Search for the cell housing the specified text and yield its [X, Y] center coordinate. 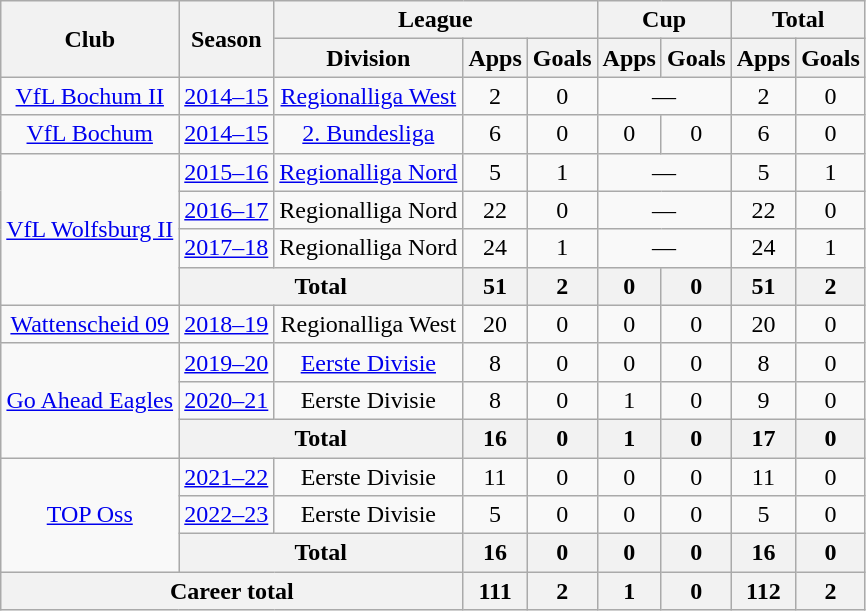
9 [763, 400]
17 [763, 438]
VfL Wolfsburg II [90, 229]
2018–19 [226, 324]
111 [495, 591]
2020–21 [226, 400]
Season [226, 39]
2022–23 [226, 515]
TOP Oss [90, 515]
Career total [232, 591]
Cup [664, 20]
2019–20 [226, 362]
VfL Bochum II [90, 96]
2016–17 [226, 210]
112 [763, 591]
Go Ahead Eagles [90, 400]
VfL Bochum [90, 134]
Wattenscheid 09 [90, 324]
2015–16 [226, 172]
League [436, 20]
2. Bundesliga [368, 134]
Division [368, 58]
Club [90, 39]
2021–22 [226, 477]
2017–18 [226, 248]
